Search for the cell housing the specified text and yield its [X, Y] center coordinate. 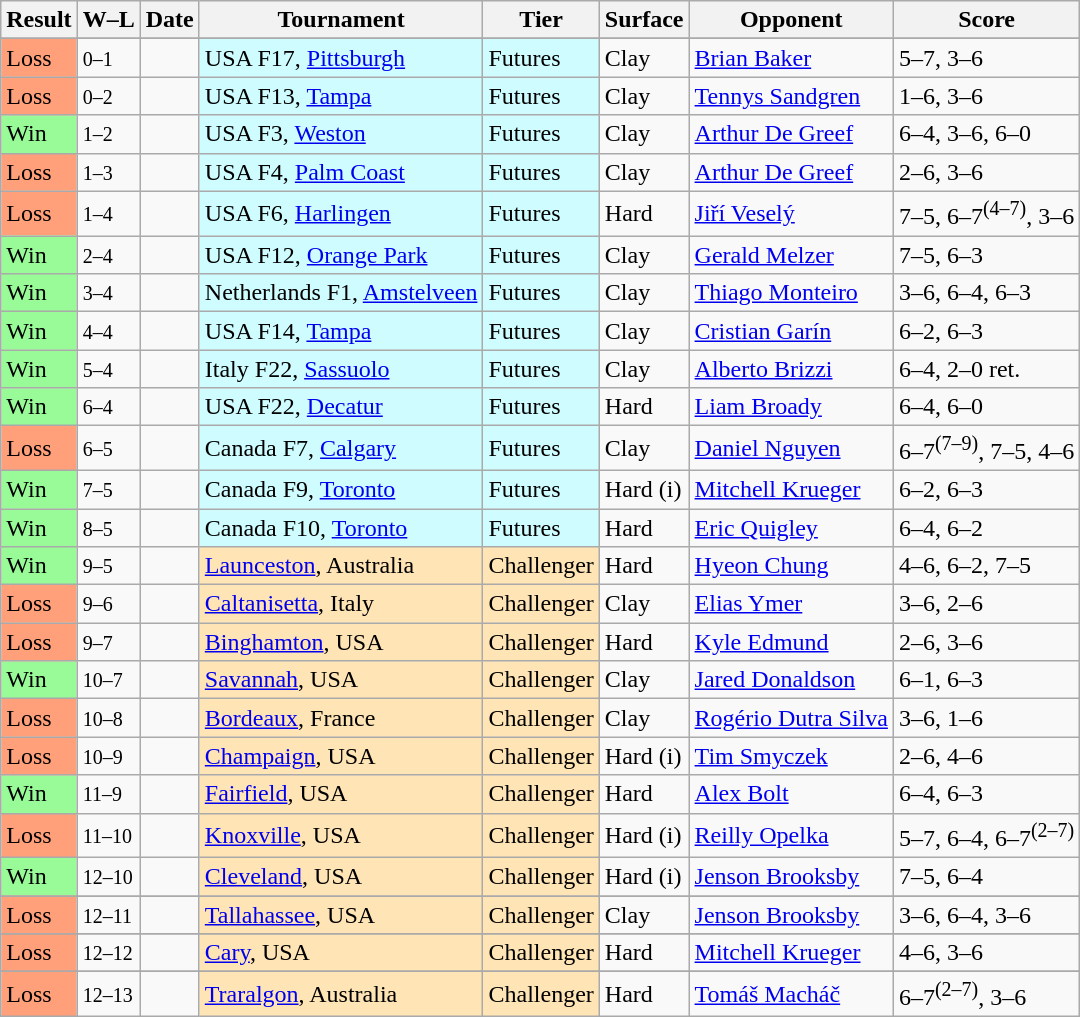
8–5 [108, 528]
9–5 [108, 566]
USA F4, Palm Coast [341, 172]
Tallahassee, USA [341, 915]
7–5, 6–3 [986, 255]
6–4 [108, 407]
USA F3, Weston [341, 134]
6–4, 6–2 [986, 528]
Jared Donaldson [791, 680]
3–6, 6–4, 3–6 [986, 915]
4–6, 3–6 [986, 953]
1–2 [108, 134]
W–L [108, 20]
11–10 [108, 836]
10–8 [108, 718]
6–4, 2–0 ret. [986, 369]
10–7 [108, 680]
Result [39, 20]
9–6 [108, 604]
Tomáš Macháč [791, 994]
5–4 [108, 369]
Alberto Brizzi [791, 369]
Cristian Garín [791, 331]
Binghamton, USA [341, 642]
Date [170, 20]
Tim Smyczek [791, 756]
1–6, 3–6 [986, 96]
Canada F10, Toronto [341, 528]
6–4, 3–6, 6–0 [986, 134]
6–4, 6–3 [986, 794]
Canada F9, Toronto [341, 489]
USA F17, Pittsburgh [341, 58]
USA F12, Orange Park [341, 255]
Tournament [341, 20]
Rogério Dutra Silva [791, 718]
Knoxville, USA [341, 836]
6–7(7–9), 7–5, 4–6 [986, 448]
Traralgon, Australia [341, 994]
5–7, 3–6 [986, 58]
Canada F7, Calgary [341, 448]
USA F14, Tampa [341, 331]
Savannah, USA [341, 680]
Cleveland, USA [341, 877]
7–5 [108, 489]
5–7, 6–4, 6–7(2–7) [986, 836]
Alex Bolt [791, 794]
Reilly Opelka [791, 836]
2–6, 4–6 [986, 756]
Caltanisetta, Italy [341, 604]
Launceston, Australia [341, 566]
4–4 [108, 331]
7–5, 6–4 [986, 877]
Opponent [791, 20]
9–7 [108, 642]
Tennys Sandgren [791, 96]
6–5 [108, 448]
3–4 [108, 293]
12–10 [108, 877]
6–7(2–7), 3–6 [986, 994]
Fairfield, USA [341, 794]
12–11 [108, 915]
Bordeaux, France [341, 718]
7–5, 6–7(4–7), 3–6 [986, 214]
1–3 [108, 172]
6–1, 6–3 [986, 680]
Surface [644, 20]
10–9 [108, 756]
Kyle Edmund [791, 642]
Daniel Nguyen [791, 448]
Elias Ymer [791, 604]
Netherlands F1, Amstelveen [341, 293]
12–12 [108, 953]
USA F22, Decatur [341, 407]
Tier [541, 20]
3–6, 6–4, 6–3 [986, 293]
11–9 [108, 794]
6–4, 6–0 [986, 407]
3–6, 1–6 [986, 718]
USA F13, Tampa [341, 96]
3–6, 2–6 [986, 604]
0–2 [108, 96]
Brian Baker [791, 58]
Liam Broady [791, 407]
12–13 [108, 994]
4–6, 6–2, 7–5 [986, 566]
Cary, USA [341, 953]
Champaign, USA [341, 756]
Jiří Veselý [791, 214]
0–1 [108, 58]
Thiago Monteiro [791, 293]
Score [986, 20]
Italy F22, Sassuolo [341, 369]
2–4 [108, 255]
USA F6, Harlingen [341, 214]
1–4 [108, 214]
Gerald Melzer [791, 255]
Eric Quigley [791, 528]
Hyeon Chung [791, 566]
